Extract the (X, Y) coordinate from the center of the cell holding the provided text.  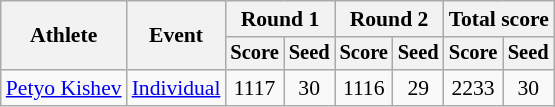
Petyo Kishev (64, 88)
Event (176, 36)
Individual (176, 88)
1116 (364, 88)
Athlete (64, 36)
Total score (499, 19)
Round 2 (390, 19)
Round 1 (280, 19)
29 (418, 88)
1117 (254, 88)
2233 (474, 88)
